Pinpoint the cell where the given text exists, returning its (X, Y) midpoint coordinate. 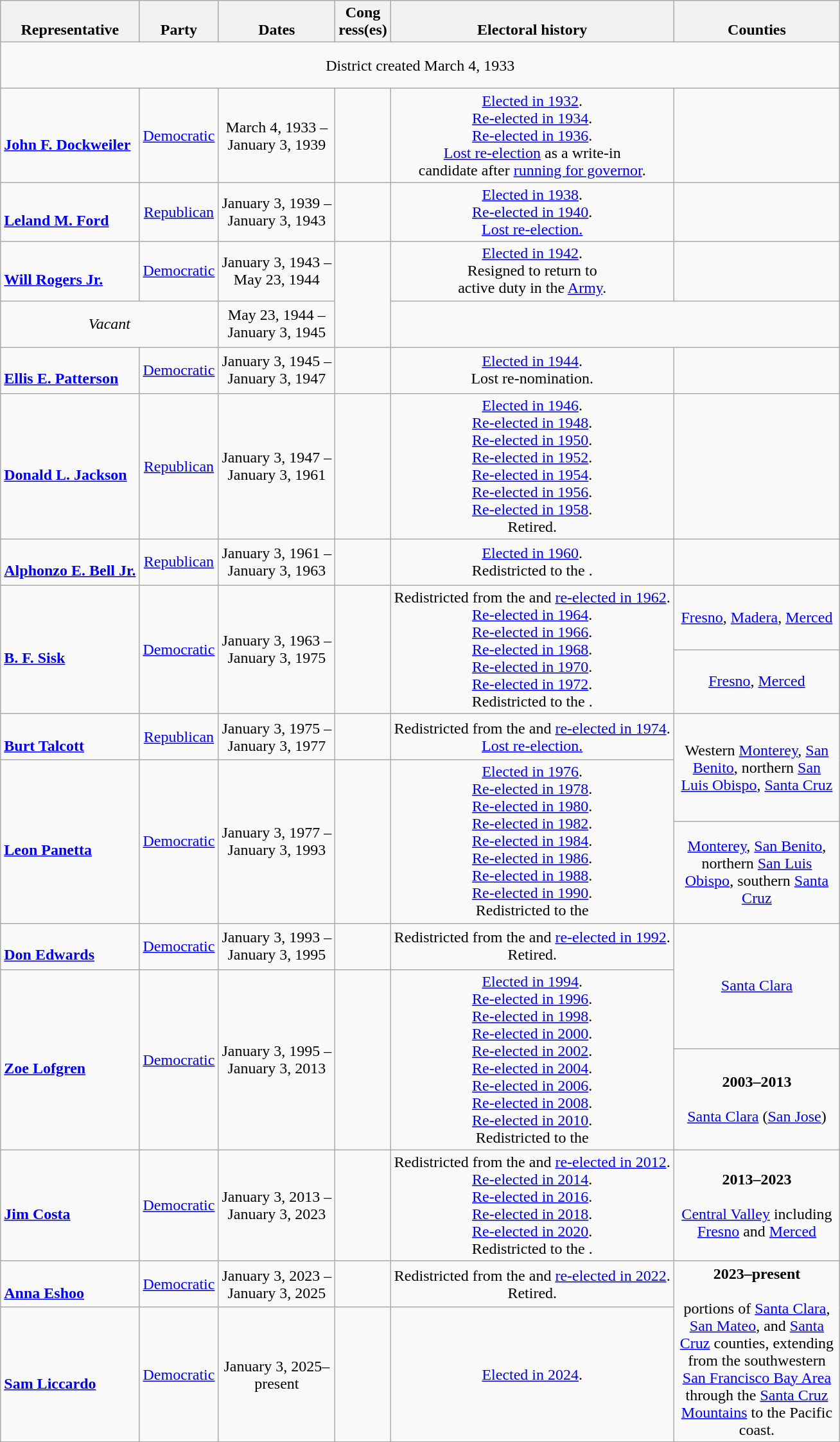
Congress(es) (363, 22)
March 4, 1933 –January 3, 1939 (277, 136)
January 3, 1945 –January 3, 1947 (277, 370)
Representative (70, 22)
January 3, 2023 –January 3, 2025 (277, 1284)
January 3, 1947 –January 3, 1961 (277, 466)
Monterey, San Benito, northern San Luis Obispo, southern Santa Cruz (757, 872)
2003–2013Santa Clara (San Jose) (757, 1100)
Elected in 1932.Re-elected in 1934.Re-elected in 1936.Lost re-election as a write-in candidate after running for governor. (532, 136)
Western Monterey, San Benito, northern San Luis Obispo, Santa Cruz (757, 768)
January 3, 1975 –January 3, 1977 (277, 737)
Alphonzo E. Bell Jr. (70, 562)
Don Edwards (70, 946)
Ellis E. Patterson (70, 370)
Elected in 1938.Re-elected in 1940.Lost re-election. (532, 212)
Leon Panetta (70, 841)
Redistricted from the and re-elected in 2012.Re-elected in 2014.Re-elected in 2016.Re-elected in 2018.Re-elected in 2020.Redistricted to the . (532, 1205)
Elected in 2024. (532, 1375)
Burt Talcott (70, 737)
Sam Liccardo (70, 1375)
January 3, 1961 –January 3, 1963 (277, 562)
Santa Clara (757, 985)
Elected in 1944.Lost re-nomination. (532, 370)
January 3, 1943 –May 23, 1944 (277, 271)
Vacant (109, 324)
Dates (277, 22)
Counties (757, 22)
Elected in 1942.Resigned to return to active duty in the Army. (532, 271)
Fresno, Madera, Merced (757, 617)
Anna Eshoo (70, 1284)
Party (179, 22)
Jim Costa (70, 1205)
Elected in 1946.Re-elected in 1948.Re-elected in 1950.Re-elected in 1952.Re-elected in 1954.Re-elected in 1956.Re-elected in 1958.Retired. (532, 466)
January 3, 1995 –January 3, 2013 (277, 1060)
Will Rogers Jr. (70, 271)
2013–2023Central Valley including Fresno and Merced (757, 1205)
Leland M. Ford (70, 212)
January 3, 1963 –January 3, 1975 (277, 649)
Electoral history (532, 22)
District created March 4, 1933 (420, 66)
January 3, 1977 –January 3, 1993 (277, 841)
Fresno, Merced (757, 681)
January 3, 2013 –January 3, 2023 (277, 1205)
Zoe Lofgren (70, 1060)
January 3, 1939 –January 3, 1943 (277, 212)
Redistricted from the and re-elected in 2022.Retired. (532, 1284)
January 3, 2025–present (277, 1375)
Redistricted from the and re-elected in 1992.Retired. (532, 946)
Elected in 1960.Redistricted to the . (532, 562)
January 3, 1993 –January 3, 1995 (277, 946)
Redistricted from the and re-elected in 1974.Lost re-election. (532, 737)
B. F. Sisk (70, 649)
Donald L. Jackson (70, 466)
John F. Dockweiler (70, 136)
May 23, 1944 –January 3, 1945 (277, 324)
